Extract the (x, y) coordinate from the center of the cell holding the provided text.  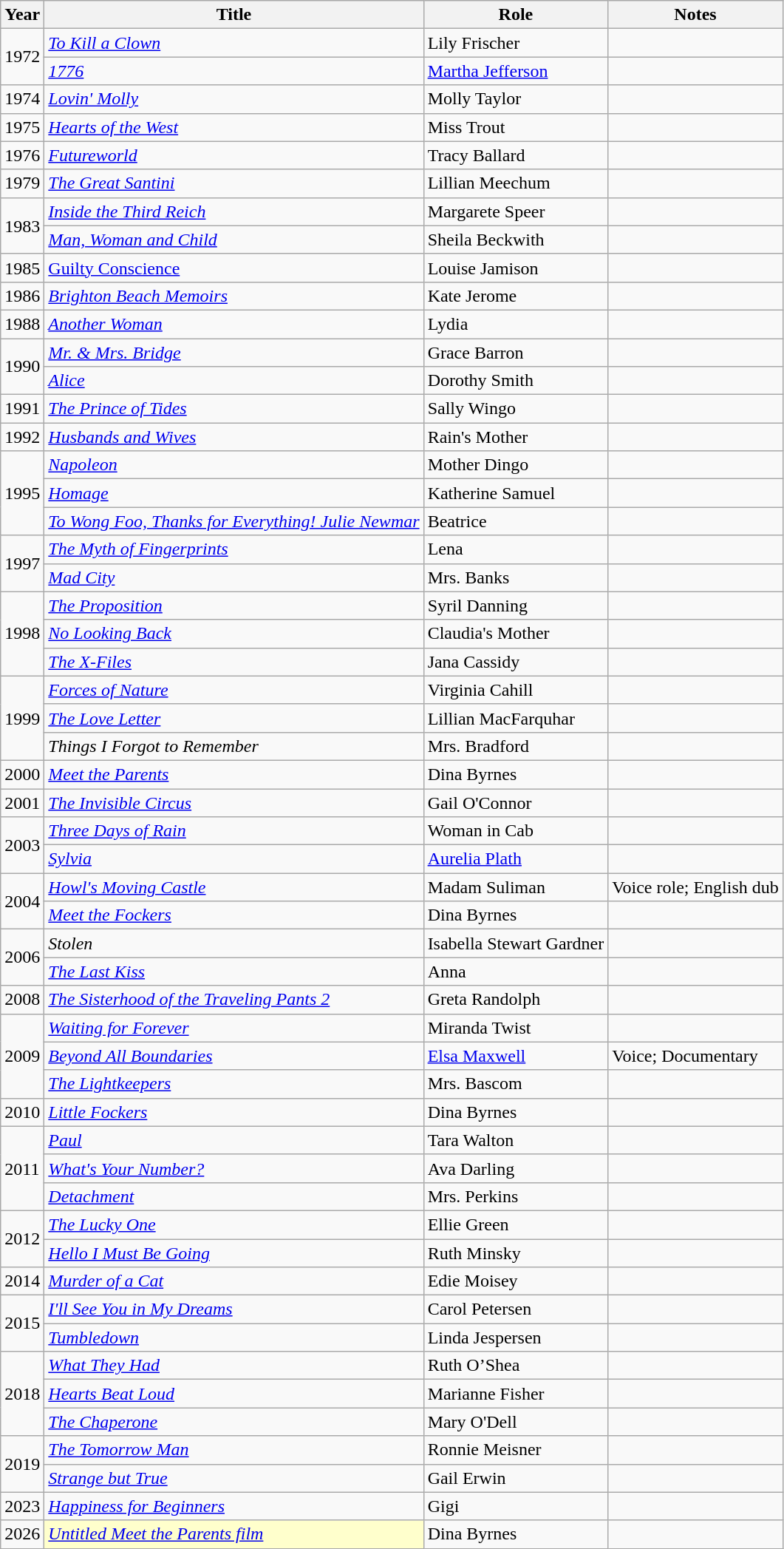
1995 (22, 493)
Sylvia (234, 859)
I'll See You in My Dreams (234, 1309)
The Lucky One (234, 1224)
1990 (22, 367)
What's Your Number? (234, 1168)
Margarete Speer (516, 211)
Lily Frischer (516, 43)
Greta Randolph (516, 1000)
1985 (22, 268)
2023 (22, 1506)
2004 (22, 901)
Lillian MacFarquhar (516, 718)
Marianne Fisher (516, 1394)
Madam Suliman (516, 887)
Gigi (516, 1506)
Year (22, 15)
1975 (22, 127)
Edie Moisey (516, 1281)
1998 (22, 634)
Mrs. Bradford (516, 746)
Anna (516, 972)
Little Fockers (234, 1112)
The Chaperone (234, 1422)
Hearts Beat Loud (234, 1394)
2012 (22, 1238)
To Wong Foo, Thanks for Everything! Julie Newmar (234, 521)
Tracy Ballard (516, 155)
The Prince of Tides (234, 409)
2010 (22, 1112)
2019 (22, 1464)
Louise Jamison (516, 268)
Ruth O’Shea (516, 1366)
Meet the Fockers (234, 915)
Mr. & Mrs. Bridge (234, 353)
Mrs. Perkins (516, 1196)
Brighton Beach Memoirs (234, 296)
Tara Walton (516, 1140)
Hello I Must Be Going (234, 1253)
Gail O'Connor (516, 802)
Another Woman (234, 324)
1974 (22, 99)
Aurelia Plath (516, 859)
1992 (22, 437)
1986 (22, 296)
1991 (22, 409)
2015 (22, 1323)
Role (516, 15)
Title (234, 15)
The Sisterhood of the Traveling Pants 2 (234, 1000)
Carol Petersen (516, 1309)
Murder of a Cat (234, 1281)
Molly Taylor (516, 99)
Stolen (234, 943)
Claudia's Mother (516, 634)
Lena (516, 549)
1979 (22, 183)
Sheila Beckwith (516, 240)
Ellie Green (516, 1224)
Notes (696, 15)
2008 (22, 1000)
1983 (22, 226)
Elsa Maxwell (516, 1056)
Untitled Meet the Parents film (234, 1534)
Strange but True (234, 1478)
Man, Woman and Child (234, 240)
The Myth of Fingerprints (234, 549)
2014 (22, 1281)
Miranda Twist (516, 1028)
Jana Cassidy (516, 662)
Voice; Documentary (696, 1056)
2006 (22, 957)
2001 (22, 802)
Beatrice (516, 521)
1972 (22, 57)
Dorothy Smith (516, 381)
Howl's Moving Castle (234, 887)
2018 (22, 1394)
The Great Santini (234, 183)
Beyond All Boundaries (234, 1056)
Isabella Stewart Gardner (516, 943)
1988 (22, 324)
No Looking Back (234, 634)
Homage (234, 493)
Hearts of the West (234, 127)
1997 (22, 563)
Martha Jefferson (516, 71)
To Kill a Clown (234, 43)
Ronnie Meisner (516, 1450)
Mary O'Dell (516, 1422)
Paul (234, 1140)
What They Had (234, 1366)
Ruth Minsky (516, 1253)
Voice role; English dub (696, 887)
Waiting for Forever (234, 1028)
The Love Letter (234, 718)
2026 (22, 1534)
Happiness for Beginners (234, 1506)
Detachment (234, 1196)
Forces of Nature (234, 690)
Sally Wingo (516, 409)
The X-Files (234, 662)
The Invisible Circus (234, 802)
Tumbledown (234, 1338)
2011 (22, 1168)
Lovin' Molly (234, 99)
Husbands and Wives (234, 437)
The Lightkeepers (234, 1084)
2009 (22, 1056)
Virginia Cahill (516, 690)
The Tomorrow Man (234, 1450)
Alice (234, 381)
Inside the Third Reich (234, 211)
Guilty Conscience (234, 268)
Kate Jerome (516, 296)
Mother Dingo (516, 465)
The Last Kiss (234, 972)
Gail Erwin (516, 1478)
2003 (22, 845)
Miss Trout (516, 127)
Syril Danning (516, 606)
2000 (22, 774)
Ava Darling (516, 1168)
Futureworld (234, 155)
Rain's Mother (516, 437)
Things I Forgot to Remember (234, 746)
Lillian Meechum (516, 183)
1776 (234, 71)
Woman in Cab (516, 831)
Mrs. Bascom (516, 1084)
Lydia (516, 324)
Linda Jespersen (516, 1338)
1976 (22, 155)
1999 (22, 718)
Mad City (234, 577)
Three Days of Rain (234, 831)
Meet the Parents (234, 774)
Grace Barron (516, 353)
The Proposition (234, 606)
Mrs. Banks (516, 577)
Napoleon (234, 465)
Katherine Samuel (516, 493)
